Detect which cell encompasses the target text, then output its (x, y) center coordinate. 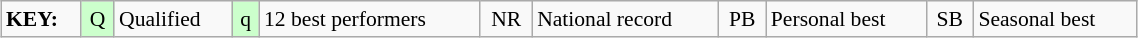
Q (98, 19)
Qualified (173, 19)
NR (506, 19)
KEY: (41, 19)
SB (950, 19)
National record (626, 19)
Seasonal best (1055, 19)
q (246, 19)
PB (742, 19)
12 best performers (370, 19)
Personal best (846, 19)
